Output the [x, y] coordinate of the center of the cell containing the given text.  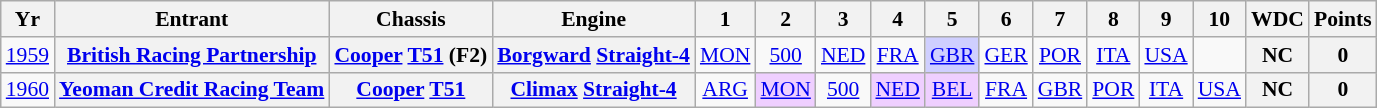
GER [1006, 55]
8 [1113, 19]
5 [952, 19]
WDC [1278, 19]
Entrant [192, 19]
3 [843, 19]
Points [1343, 19]
Climax Straight-4 [594, 90]
British Racing Partnership [192, 55]
4 [897, 19]
1959 [28, 55]
Chassis [410, 19]
2 [786, 19]
10 [1220, 19]
1960 [28, 90]
Cooper T51 (F2) [410, 55]
6 [1006, 19]
9 [1166, 19]
7 [1060, 19]
BEL [952, 90]
Cooper T51 [410, 90]
Engine [594, 19]
1 [726, 19]
Yeoman Credit Racing Team [192, 90]
ARG [726, 90]
Yr [28, 19]
Borgward Straight-4 [594, 55]
